Find where the given text appears and provide that cell's center as [x, y] coordinate. 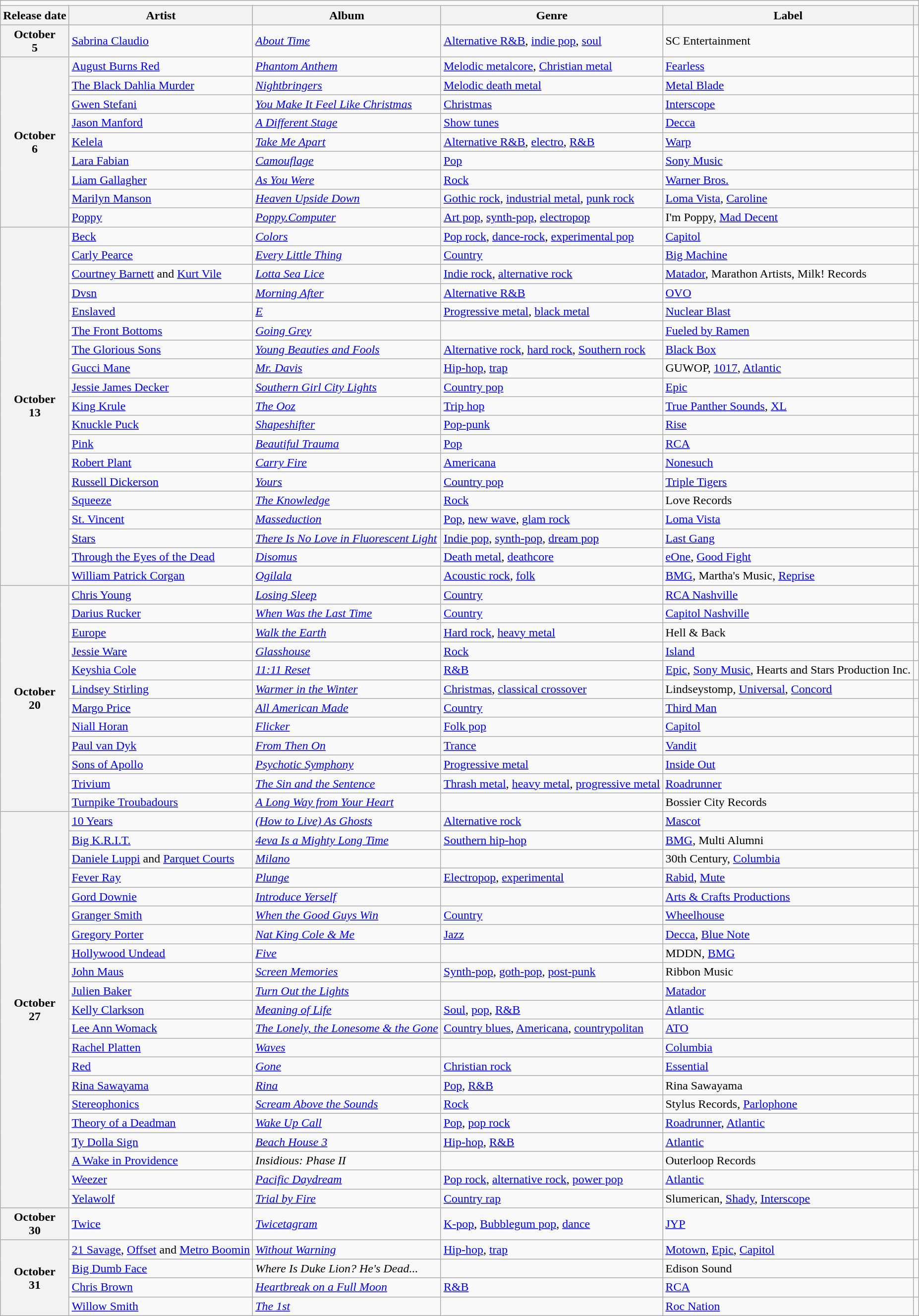
John Maus [161, 972]
When Was the Last Time [347, 614]
William Patrick Corgan [161, 576]
Pacific Daydream [347, 1180]
Camouflage [347, 161]
Heaven Upside Down [347, 198]
BMG, Martha's Music, Reprise [788, 576]
Gregory Porter [161, 934]
Arts & Crafts Productions [788, 897]
Art pop, synth-pop, electropop [552, 217]
Wake Up Call [347, 1123]
Alternative rock [552, 821]
Introduce Yerself [347, 897]
Epic [788, 387]
Roadrunner, Atlantic [788, 1123]
BMG, Multi Alumni [788, 840]
Hip-hop, R&B [552, 1142]
Progressive metal, black metal [552, 312]
Knuckle Puck [161, 425]
Release date [35, 15]
Trance [552, 745]
You Make It Feel Like Christmas [347, 104]
Fearless [788, 66]
Lotta Sea Lice [347, 274]
Big Dumb Face [161, 1268]
Synth-pop, goth-pop, post-punk [552, 972]
Slumerican, Shady, Interscope [788, 1199]
August Burns Red [161, 66]
Flicker [347, 727]
Warmer in the Winter [347, 689]
Shapeshifter [347, 425]
Waves [347, 1047]
Hard rock, heavy metal [552, 632]
A Different Stage [347, 123]
Electropop, experimental [552, 878]
Indie pop, synth-pop, dream pop [552, 538]
Folk pop [552, 727]
Julien Baker [161, 991]
Christmas, classical crossover [552, 689]
Insidious: Phase II [347, 1161]
Inside Out [788, 764]
Love Records [788, 500]
Gucci Mane [161, 368]
Disomus [347, 557]
Ribbon Music [788, 972]
Trial by Fire [347, 1199]
Triple Tigers [788, 481]
October20 [35, 699]
Motown, Epic, Capitol [788, 1250]
Outerloop Records [788, 1161]
Jason Manford [161, 123]
Bossier City Records [788, 802]
Island [788, 651]
Pop, R&B [552, 1085]
Jessie Ware [161, 651]
Nonesuch [788, 462]
Rachel Platten [161, 1047]
Going Grey [347, 331]
Pop, pop rock [552, 1123]
Mascot [788, 821]
21 Savage, Offset and Metro Boomin [161, 1250]
Gord Downie [161, 897]
Heartbreak on a Full Moon [347, 1287]
Gone [347, 1066]
There Is No Love in Fluorescent Light [347, 538]
Liam Gallagher [161, 179]
Scream Above the Sounds [347, 1104]
Twice [161, 1224]
The Front Bottoms [161, 331]
Chris Brown [161, 1287]
Show tunes [552, 123]
Masseduction [347, 519]
Lindseystomp, Universal, Concord [788, 689]
Decca [788, 123]
Roadrunner [788, 783]
Turn Out the Lights [347, 991]
Trip hop [552, 406]
The Glorious Sons [161, 349]
Roc Nation [788, 1306]
Death metal, deathcore [552, 557]
Sabrina Claudio [161, 41]
K-pop, Bubblegum pop, dance [552, 1224]
Young Beauties and Fools [347, 349]
Genre [552, 15]
Christmas [552, 104]
GUWOP, 1017, Atlantic [788, 368]
Nat King Cole & Me [347, 934]
The Ooz [347, 406]
When the Good Guys Win [347, 915]
About Time [347, 41]
Fever Ray [161, 878]
Granger Smith [161, 915]
Matador, Marathon Artists, Milk! Records [788, 274]
Acoustic rock, folk [552, 576]
Indie rock, alternative rock [552, 274]
Hollywood Undead [161, 953]
As You Were [347, 179]
Nightbringers [347, 85]
OVO [788, 293]
Morning After [347, 293]
Black Box [788, 349]
Weezer [161, 1180]
St. Vincent [161, 519]
Niall Horan [161, 727]
MDDN, BMG [788, 953]
Third Man [788, 708]
Lee Ann Womack [161, 1029]
Wheelhouse [788, 915]
Artist [161, 15]
Phantom Anthem [347, 66]
Christian rock [552, 1066]
Jessie James Decker [161, 387]
Beautiful Trauma [347, 444]
ATO [788, 1029]
Alternative R&B, electro, R&B [552, 142]
October30 [35, 1224]
Courtney Barnett and Kurt Vile [161, 274]
Pop, new wave, glam rock [552, 519]
Pop rock, alternative rock, power pop [552, 1180]
Carry Fire [347, 462]
Essential [788, 1066]
Americana [552, 462]
Progressive metal [552, 764]
Willow Smith [161, 1306]
October13 [35, 406]
Walk the Earth [347, 632]
Rina [347, 1085]
Beach House 3 [347, 1142]
Southern hip-hop [552, 840]
A Wake in Providence [161, 1161]
Gothic rock, industrial metal, punk rock [552, 198]
Paul van Dyk [161, 745]
Edison Sound [788, 1268]
Stars [161, 538]
Kelela [161, 142]
Milano [347, 859]
RCA Nashville [788, 595]
Theory of a Deadman [161, 1123]
Sony Music [788, 161]
Without Warning [347, 1250]
Capitol Nashville [788, 614]
Losing Sleep [347, 595]
True Panther Sounds, XL [788, 406]
JYP [788, 1224]
Colors [347, 236]
Columbia [788, 1047]
Trivium [161, 783]
Lindsey Stirling [161, 689]
Matador [788, 991]
4eva Is a Mighty Long Time [347, 840]
Mr. Davis [347, 368]
Through the Eyes of the Dead [161, 557]
Robert Plant [161, 462]
Take Me Apart [347, 142]
Meaning of Life [347, 1010]
Lara Fabian [161, 161]
Interscope [788, 104]
Alternative R&B, indie pop, soul [552, 41]
Poppy [161, 217]
Stereophonics [161, 1104]
Stylus Records, Parlophone [788, 1104]
Marilyn Manson [161, 198]
Screen Memories [347, 972]
Soul, pop, R&B [552, 1010]
Loma Vista, Caroline [788, 198]
Every Little Thing [347, 255]
(How to Live) As Ghosts [347, 821]
Nuclear Blast [788, 312]
Country blues, Americana, countrypolitan [552, 1029]
Epic, Sony Music, Hearts and Stars Production Inc. [788, 670]
Vandit [788, 745]
Alternative rock, hard rock, Southern rock [552, 349]
Yelawolf [161, 1199]
Hell & Back [788, 632]
Squeeze [161, 500]
The Black Dahlia Murder [161, 85]
Metal Blade [788, 85]
A Long Way from Your Heart [347, 802]
October27 [35, 1009]
Rabid, Mute [788, 878]
Warp [788, 142]
Dvsn [161, 293]
From Then On [347, 745]
I'm Poppy, Mad Decent [788, 217]
Five [347, 953]
Album [347, 15]
Big K.R.I.T. [161, 840]
The Lonely, the Lonesome & the Gone [347, 1029]
Melodic metalcore, Christian metal [552, 66]
Decca, Blue Note [788, 934]
Poppy.Computer [347, 217]
Warner Bros. [788, 179]
Rise [788, 425]
Glasshouse [347, 651]
Big Machine [788, 255]
October5 [35, 41]
Pop rock, dance-rock, experimental pop [552, 236]
Ogilala [347, 576]
Pink [161, 444]
11:11 Reset [347, 670]
SC Entertainment [788, 41]
Carly Pearce [161, 255]
Enslaved [161, 312]
Daniele Luppi and Parquet Courts [161, 859]
Where Is Duke Lion? He's Dead... [347, 1268]
Jazz [552, 934]
Last Gang [788, 538]
Turnpike Troubadours [161, 802]
Russell Dickerson [161, 481]
Chris Young [161, 595]
All American Made [347, 708]
Kelly Clarkson [161, 1010]
Sons of Apollo [161, 764]
Gwen Stefani [161, 104]
Ty Dolla Sign [161, 1142]
Margo Price [161, 708]
eOne, Good Fight [788, 557]
10 Years [161, 821]
October31 [35, 1278]
Alternative R&B [552, 293]
Country rap [552, 1199]
Thrash metal, heavy metal, progressive metal [552, 783]
October6 [35, 142]
Europe [161, 632]
Red [161, 1066]
Melodic death metal [552, 85]
30th Century, Columbia [788, 859]
Fueled by Ramen [788, 331]
The Knowledge [347, 500]
Label [788, 15]
Yours [347, 481]
Pop-punk [552, 425]
Darius Rucker [161, 614]
Southern Girl City Lights [347, 387]
Beck [161, 236]
Keyshia Cole [161, 670]
Psychotic Symphony [347, 764]
Twicetagram [347, 1224]
Plunge [347, 878]
E [347, 312]
The Sin and the Sentence [347, 783]
Loma Vista [788, 519]
The 1st [347, 1306]
King Krule [161, 406]
